Provide the [X, Y] coordinate of the cell's center where the given text is located.  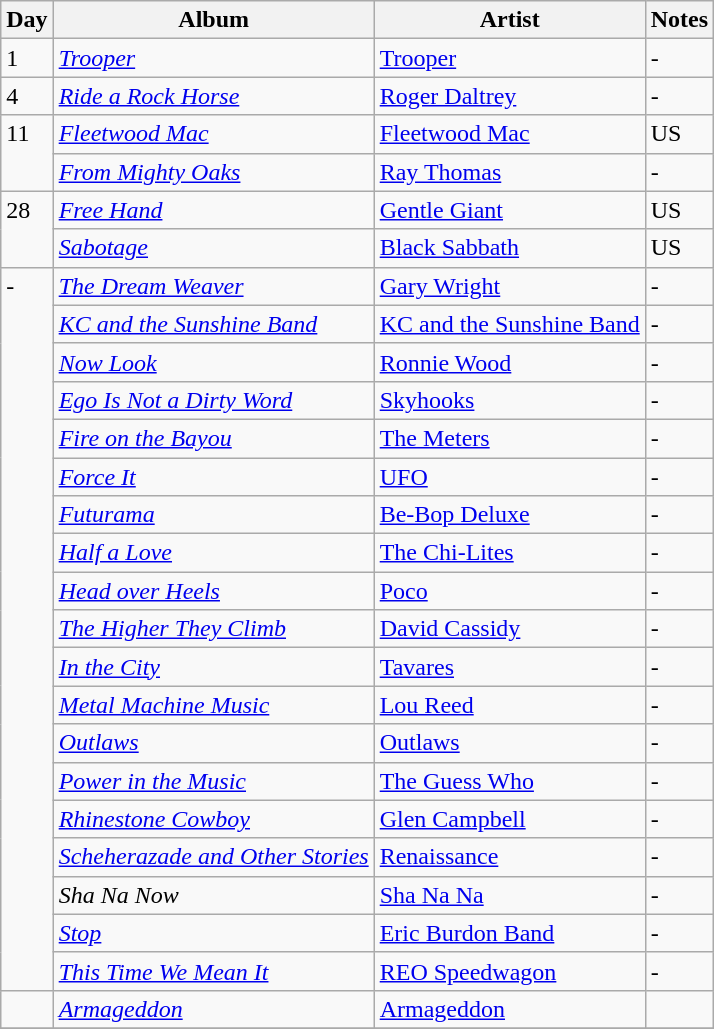
Notes [679, 20]
Fire on the Bayou [214, 438]
Glen Campbell [510, 819]
Poco [510, 591]
Ray Thomas [510, 172]
Stop [214, 933]
Gary Wright [510, 286]
Scheherazade and Other Stories [214, 857]
Ronnie Wood [510, 362]
The Higher They Climb [214, 629]
Sha Na Na [510, 895]
Black Sabbath [510, 248]
Metal Machine Music [214, 705]
Be-Bop Deluxe [510, 515]
Ride a Rock Horse [214, 96]
Sha Na Now [214, 895]
Ego Is Not a Dirty Word [214, 400]
4 [27, 96]
Rhinestone Cowboy [214, 819]
Futurama [214, 515]
Tavares [510, 667]
Day [27, 20]
UFO [510, 477]
1 [27, 58]
Power in the Music [214, 781]
Album [214, 20]
Renaissance [510, 857]
11 [27, 153]
Force It [214, 477]
Free Hand [214, 210]
The Dream Weaver [214, 286]
28 [27, 229]
Head over Heels [214, 591]
The Guess Who [510, 781]
The Meters [510, 438]
In the City [214, 667]
Now Look [214, 362]
David Cassidy [510, 629]
This Time We Mean It [214, 971]
Half a Love [214, 553]
Gentle Giant [510, 210]
From Mighty Oaks [214, 172]
REO Speedwagon [510, 971]
Sabotage [214, 248]
Skyhooks [510, 400]
Artist [510, 20]
Roger Daltrey [510, 96]
Eric Burdon Band [510, 933]
The Chi-Lites [510, 553]
Lou Reed [510, 705]
